Extract the (x, y) coordinate from the center of the cell holding the provided text.  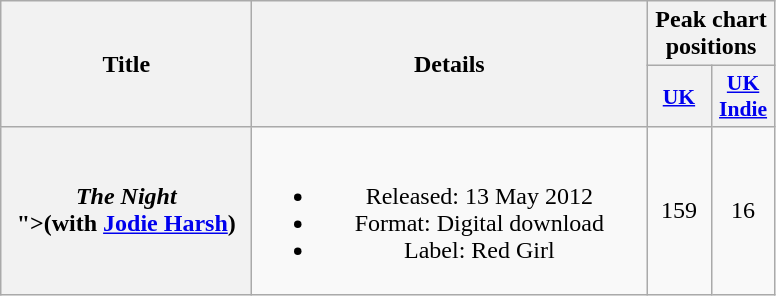
16 (743, 210)
Details (450, 64)
UK (679, 96)
Released: 13 May 2012Format: Digital downloadLabel: Red Girl (450, 210)
Peak chart positions (711, 34)
159 (679, 210)
UK Indie (743, 96)
The Night">(with Jodie Harsh) (126, 210)
Title (126, 64)
